Search for the cell housing the specified text and yield its (X, Y) center coordinate. 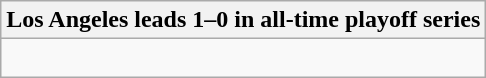
Los Angeles leads 1–0 in all-time playoff series (244, 20)
